Provide the (X, Y) coordinate of the cell's center where the given text is located.  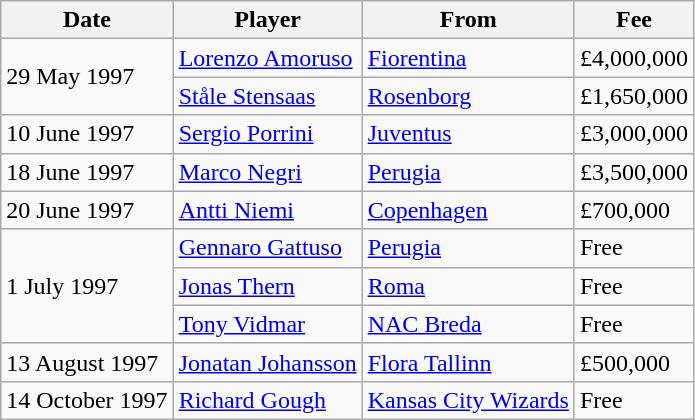
£3,500,000 (634, 172)
Antti Niemi (268, 210)
Marco Negri (268, 172)
Copenhagen (468, 210)
14 October 1997 (87, 400)
NAC Breda (468, 324)
Sergio Porrini (268, 134)
Richard Gough (268, 400)
Lorenzo Amoruso (268, 58)
1 July 1997 (87, 286)
£3,000,000 (634, 134)
13 August 1997 (87, 362)
20 June 1997 (87, 210)
£1,650,000 (634, 96)
Fiorentina (468, 58)
Tony Vidmar (268, 324)
10 June 1997 (87, 134)
Juventus (468, 134)
£700,000 (634, 210)
£4,000,000 (634, 58)
Flora Tallinn (468, 362)
Gennaro Gattuso (268, 248)
Rosenborg (468, 96)
Jonas Thern (268, 286)
Roma (468, 286)
Date (87, 20)
18 June 1997 (87, 172)
Jonatan Johansson (268, 362)
Kansas City Wizards (468, 400)
Fee (634, 20)
£500,000 (634, 362)
Player (268, 20)
29 May 1997 (87, 77)
Ståle Stensaas (268, 96)
From (468, 20)
